Search for the cell housing the specified text and yield its (x, y) center coordinate. 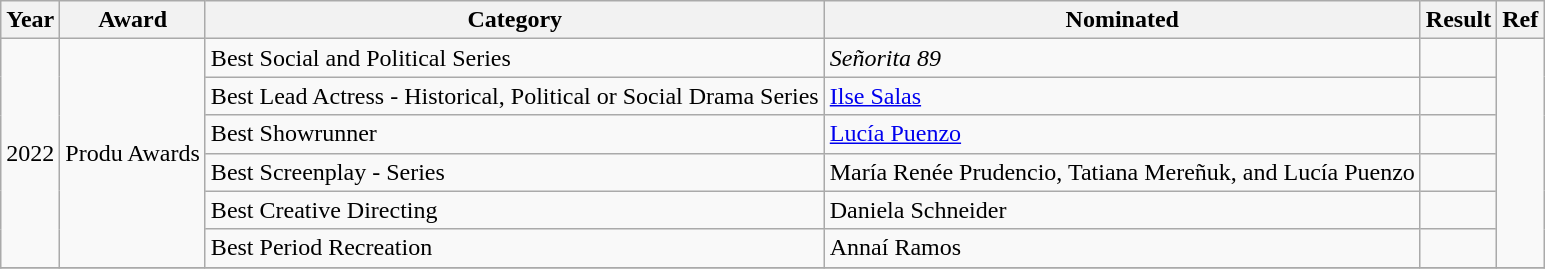
Category (514, 20)
Lucía Puenzo (1122, 134)
Award (133, 20)
Result (1458, 20)
Best Period Recreation (514, 248)
Ilse Salas (1122, 96)
Best Screenplay - Series (514, 172)
Best Showrunner (514, 134)
Señorita 89 (1122, 58)
Daniela Schneider (1122, 210)
2022 (30, 153)
Year (30, 20)
Best Creative Directing (514, 210)
Best Lead Actress - Historical, Political or Social Drama Series (514, 96)
Produ Awards (133, 153)
Ref (1520, 20)
María Renée Prudencio, Tatiana Mereñuk, and Lucía Puenzo (1122, 172)
Best Social and Political Series (514, 58)
Nominated (1122, 20)
Annaí Ramos (1122, 248)
